Locate the cell with the specified text and output its [x, y] center coordinate. 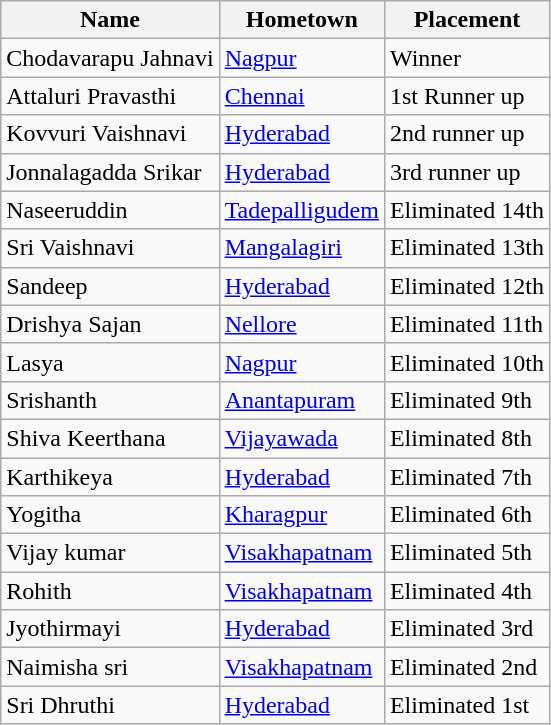
Sri Vaishnavi [110, 248]
Eliminated 10th [466, 362]
Eliminated 7th [466, 477]
Placement [466, 20]
Eliminated 6th [466, 515]
Hometown [302, 20]
Rohith [110, 591]
Attaluri Pravasthi [110, 96]
Winner [466, 58]
Chennai [302, 96]
Eliminated 8th [466, 438]
3rd runner up [466, 172]
Vijayawada [302, 438]
Nellore [302, 324]
Eliminated 5th [466, 553]
Jyothirmayi [110, 629]
Naimisha sri [110, 667]
Shiva Keerthana [110, 438]
Tadepalligudem [302, 210]
Eliminated 14th [466, 210]
Naseeruddin [110, 210]
Drishya Sajan [110, 324]
Yogitha [110, 515]
Eliminated 9th [466, 400]
Jonnalagadda Srikar [110, 172]
Kovvuri Vaishnavi [110, 134]
Karthikeya [110, 477]
Chodavarapu Jahnavi [110, 58]
Eliminated 2nd [466, 667]
Sri Dhruthi [110, 705]
Eliminated 4th [466, 591]
Eliminated 3rd [466, 629]
Eliminated 11th [466, 324]
2nd runner up [466, 134]
Eliminated 12th [466, 286]
Eliminated 1st [466, 705]
Kharagpur [302, 515]
Vijay kumar [110, 553]
1st Runner up [466, 96]
Srishanth [110, 400]
Lasya [110, 362]
Mangalagiri [302, 248]
Eliminated 13th [466, 248]
Sandeep [110, 286]
Name [110, 20]
Anantapuram [302, 400]
